Provide the [X, Y] coordinate of the cell's center where the given text is located.  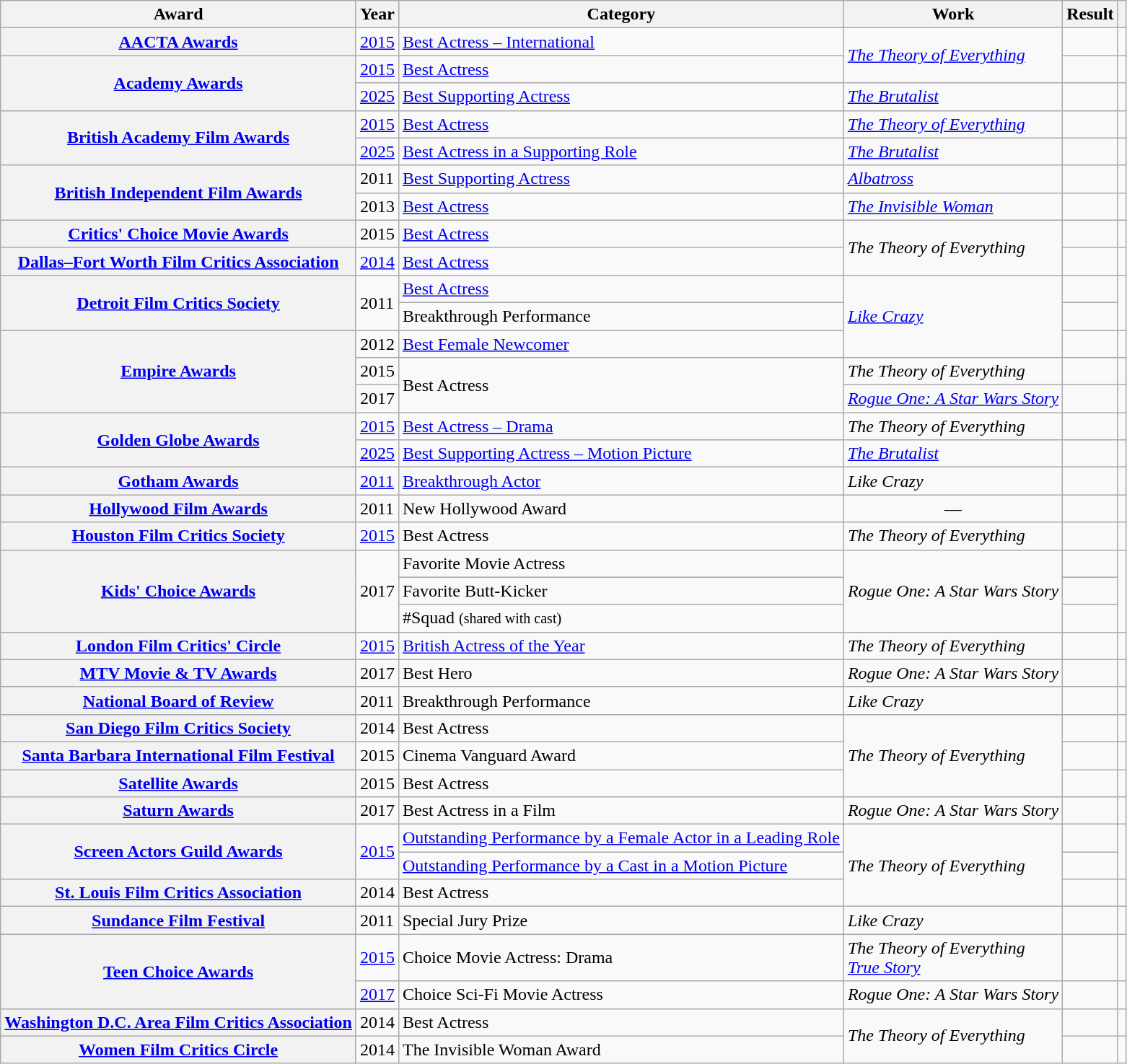
Washington D.C. Area Film Critics Association [179, 1022]
Special Jury Prize [620, 920]
Outstanding Performance by a Female Actor in a Leading Role [620, 838]
St. Louis Film Critics Association [179, 893]
British Actress of the Year [620, 646]
Outstanding Performance by a Cast in a Motion Picture [620, 866]
Best Actress – Drama [620, 426]
Choice Sci-Fi Movie Actress [620, 995]
Hollywood Film Awards [179, 509]
Breakthrough Actor [620, 481]
Work [952, 14]
The Theory of EverythingTrue Story [952, 958]
— [952, 509]
San Diego Film Critics Society [179, 728]
Dallas–Fort Worth Film Critics Association [179, 261]
Best Actress in a Supporting Role [620, 151]
Houston Film Critics Society [179, 536]
Best Supporting Actress – Motion Picture [620, 454]
Cinema Vanguard Award [620, 755]
The Invisible Woman [952, 206]
Satellite Awards [179, 783]
Best Female Newcomer [620, 344]
Best Actress – International [620, 42]
The Invisible Woman Award [620, 1050]
Year [377, 14]
Kids' Choice Awards [179, 591]
Gotham Awards [179, 481]
Academy Awards [179, 83]
2012 [377, 344]
MTV Movie & TV Awards [179, 673]
Best Hero [620, 673]
Choice Movie Actress: Drama [620, 958]
AACTA Awards [179, 42]
Screen Actors Guild Awards [179, 852]
Favorite Movie Actress [620, 563]
British Academy Film Awards [179, 138]
British Independent Film Awards [179, 193]
Women Film Critics Circle [179, 1050]
National Board of Review [179, 700]
#Squad (shared with cast) [620, 618]
Award [179, 14]
Critics' Choice Movie Awards [179, 234]
Albatross [952, 179]
Sundance Film Festival [179, 920]
Detroit Film Critics Society [179, 302]
Best Actress in a Film [620, 811]
London Film Critics' Circle [179, 646]
Result [1090, 14]
Golden Globe Awards [179, 440]
Favorite Butt-Kicker [620, 591]
New Hollywood Award [620, 509]
Empire Awards [179, 371]
Santa Barbara International Film Festival [179, 755]
2013 [377, 206]
Category [620, 14]
Teen Choice Awards [179, 971]
Saturn Awards [179, 811]
